Search for the cell housing the specified text and yield its (x, y) center coordinate. 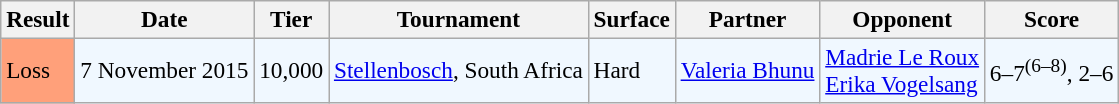
Partner (748, 19)
Valeria Bhunu (748, 70)
Hard (632, 70)
Date (164, 19)
Tournament (459, 19)
Stellenbosch, South Africa (459, 70)
Madrie Le Roux Erika Vogelsang (902, 70)
7 November 2015 (164, 70)
10,000 (292, 70)
Result (38, 19)
6–7(6–8), 2–6 (1051, 70)
Score (1051, 19)
Loss (38, 70)
Opponent (902, 19)
Tier (292, 19)
Surface (632, 19)
